Return the [x, y] coordinate for the center point of the cell that contains the specified text.  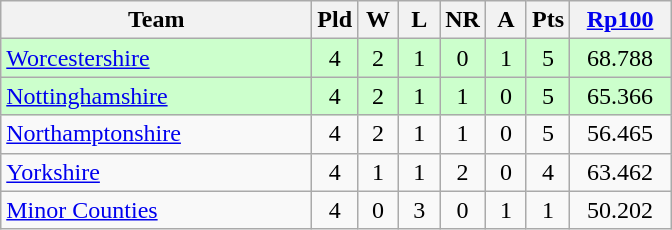
Yorkshire [156, 172]
65.366 [620, 96]
Minor Counties [156, 210]
A [506, 20]
Northamptonshire [156, 134]
Rp100 [620, 20]
Pld [335, 20]
68.788 [620, 58]
3 [420, 210]
Pts [548, 20]
NR [463, 20]
Nottinghamshire [156, 96]
W [378, 20]
Team [156, 20]
Worcestershire [156, 58]
63.462 [620, 172]
L [420, 20]
50.202 [620, 210]
56.465 [620, 134]
